Determine the (X, Y) coordinate at the center of the cell enclosing the given text.  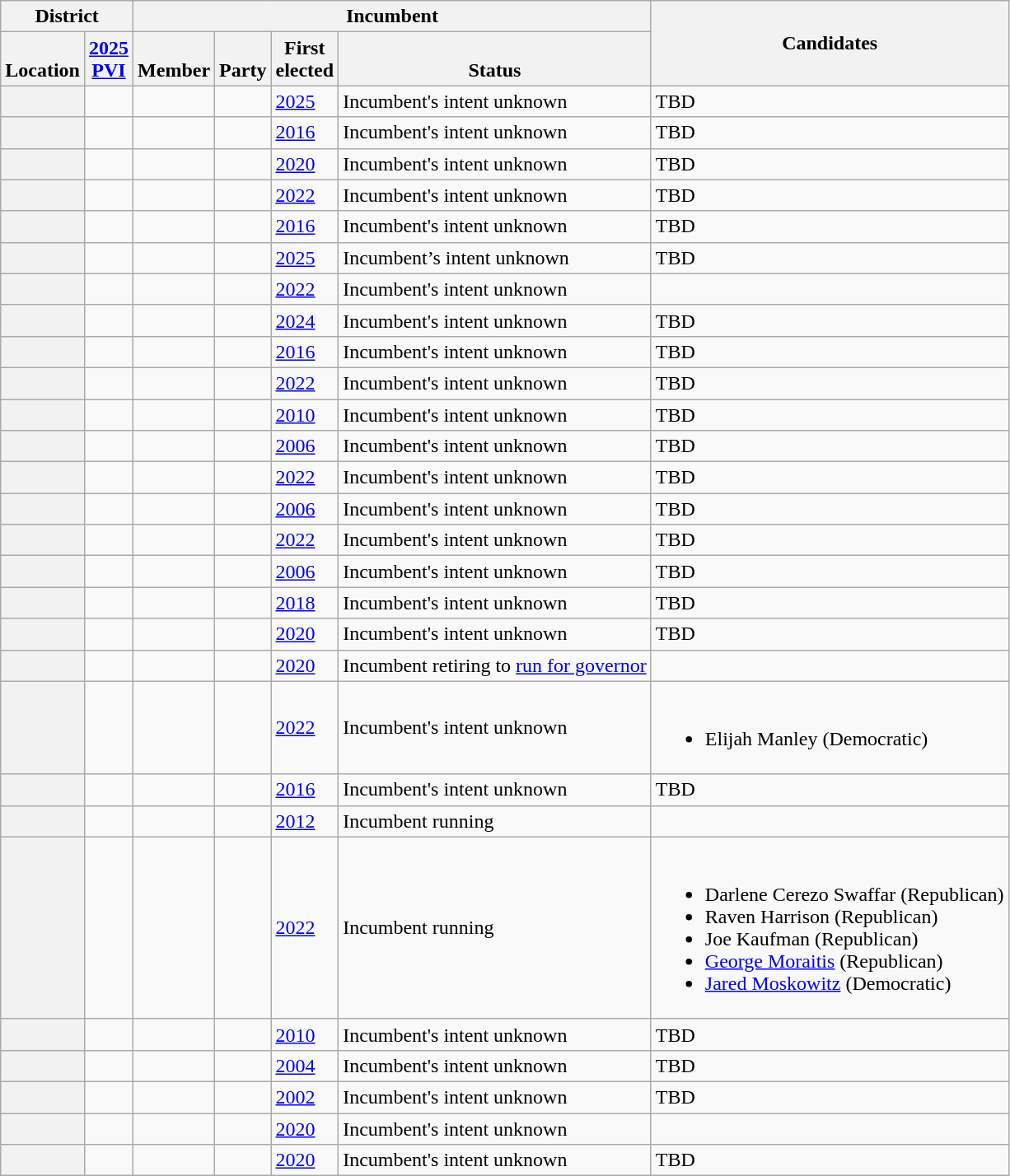
Incumbent (392, 16)
Incumbent retiring to run for governor (495, 665)
2004 (305, 1066)
2002 (305, 1097)
Incumbent’s intent unknown (495, 258)
2025PVI (109, 59)
Member (175, 59)
District (68, 16)
Darlene Cerezo Swaffar (Republican)Raven Harrison (Republican)Joe Kaufman (Republican)George Moraitis (Republican)Jared Moskowitz (Democratic) (830, 927)
2018 (305, 603)
2012 (305, 821)
Party (243, 59)
2024 (305, 320)
Status (495, 59)
Candidates (830, 43)
Elijah Manley (Democratic) (830, 728)
Firstelected (305, 59)
Location (43, 59)
